Pinpoint the cell where the given text exists, returning its (X, Y) midpoint coordinate. 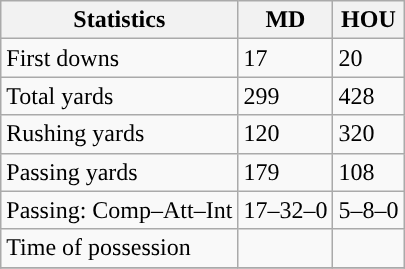
Total yards (120, 96)
299 (286, 96)
Statistics (120, 20)
179 (286, 172)
428 (368, 96)
Time of possession (120, 248)
Passing yards (120, 172)
Passing: Comp–Att–Int (120, 210)
First downs (120, 58)
MD (286, 20)
17–32–0 (286, 210)
Rushing yards (120, 134)
20 (368, 58)
5–8–0 (368, 210)
120 (286, 134)
HOU (368, 20)
108 (368, 172)
320 (368, 134)
17 (286, 58)
